Find where the given text appears and provide that cell's center as [X, Y] coordinate. 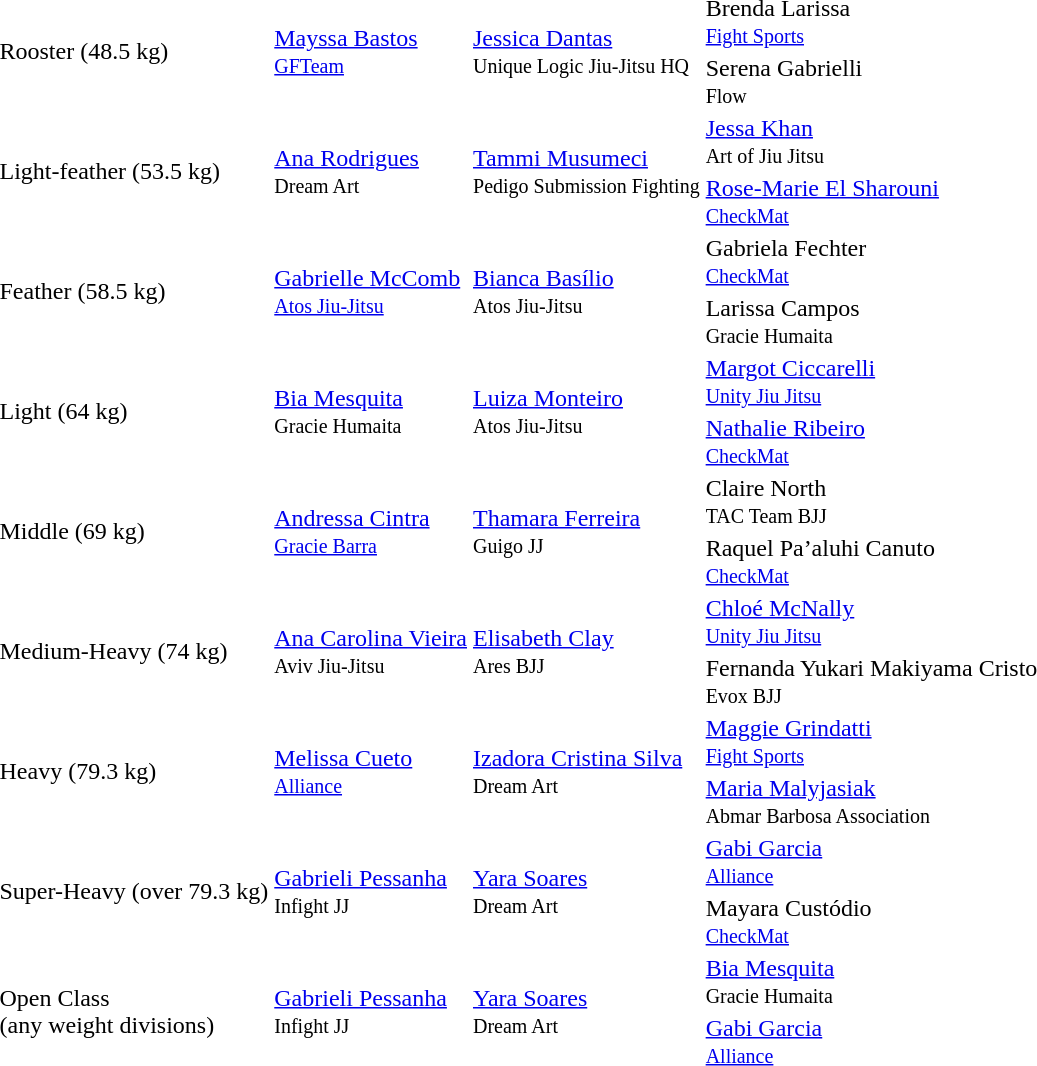
Thamara FerreiraGuigo JJ [587, 532]
Bianca BasílioAtos Jiu-Jitsu [587, 292]
Gabrieli PessanhaInfight JJ [371, 892]
Yara SoaresDream Art [587, 892]
Gabrielle McCombAtos Jiu-Jitsu [371, 292]
Izadora Cristina SilvaDream Art [587, 772]
Tammi MusumeciPedigo Submission Fighting [587, 172]
Luiza MonteiroAtos Jiu-Jitsu [587, 412]
Melissa CuetoAlliance [371, 772]
Ana Carolina VieiraAviv Jiu-Jitsu [371, 652]
Andressa CintraGracie Barra [371, 532]
Ana RodriguesDream Art [371, 172]
Elisabeth ClayAres BJJ [587, 652]
Bia MesquitaGracie Humaita [371, 412]
